Provide the [X, Y] coordinate of the cell's center where the given text is located.  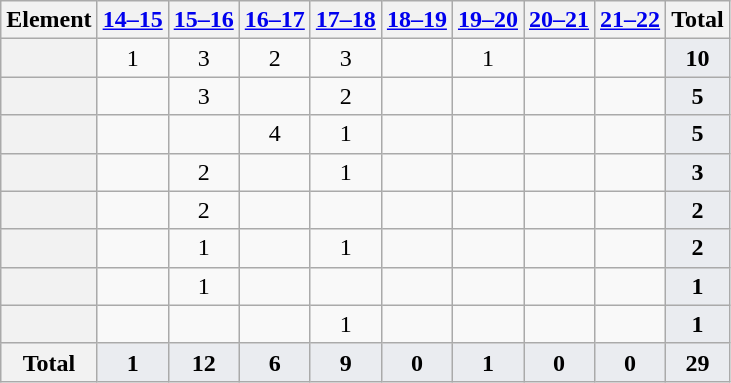
19–20 [488, 20]
10 [698, 58]
6 [274, 362]
18–19 [416, 20]
29 [698, 362]
15–16 [204, 20]
12 [204, 362]
14–15 [132, 20]
16–17 [274, 20]
20–21 [560, 20]
4 [274, 134]
17–18 [346, 20]
Element [49, 20]
21–22 [630, 20]
9 [346, 362]
